Find where the given text appears and provide that cell's center as (x, y) coordinate. 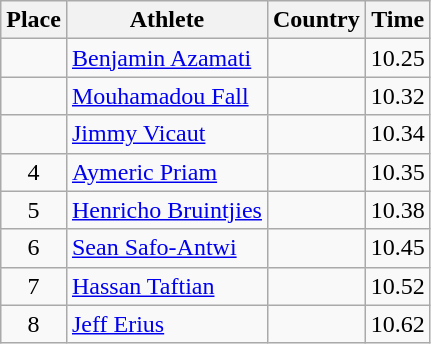
10.34 (398, 134)
Sean Safo-Antwi (166, 248)
Athlete (166, 20)
10.62 (398, 324)
4 (34, 172)
Henricho Bruintjies (166, 210)
10.32 (398, 96)
10.38 (398, 210)
Benjamin Azamati (166, 58)
7 (34, 286)
6 (34, 248)
10.25 (398, 58)
Time (398, 20)
Mouhamadou Fall (166, 96)
10.45 (398, 248)
10.52 (398, 286)
Country (316, 20)
Hassan Taftian (166, 286)
Place (34, 20)
Aymeric Priam (166, 172)
Jimmy Vicaut (166, 134)
10.35 (398, 172)
Jeff Erius (166, 324)
8 (34, 324)
5 (34, 210)
